Extract the [X, Y] coordinate from the center of the cell holding the provided text.  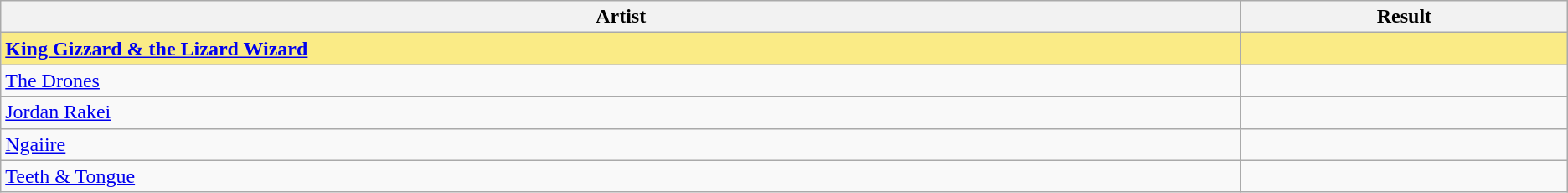
Artist [622, 17]
King Gizzard & the Lizard Wizard [622, 49]
Teeth & Tongue [622, 176]
Jordan Rakei [622, 112]
The Drones [622, 81]
Result [1405, 17]
Ngaiire [622, 144]
